Capture the cell that displays the provided text and extract its (x, y) central coordinate. 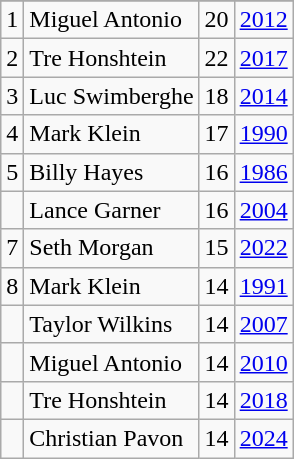
Lance Garner (112, 210)
18 (216, 96)
2 (12, 58)
Billy Hayes (112, 172)
2017 (264, 58)
2012 (264, 20)
2022 (264, 248)
2024 (264, 438)
1991 (264, 286)
1 (12, 20)
Taylor Wilkins (112, 324)
4 (12, 134)
20 (216, 20)
5 (12, 172)
2007 (264, 324)
2004 (264, 210)
Luc Swimberghe (112, 96)
Seth Morgan (112, 248)
1990 (264, 134)
7 (12, 248)
2010 (264, 362)
22 (216, 58)
2018 (264, 400)
3 (12, 96)
2014 (264, 96)
15 (216, 248)
Christian Pavon (112, 438)
1986 (264, 172)
17 (216, 134)
8 (12, 286)
